Detect which cell encompasses the target text, then output its [x, y] center coordinate. 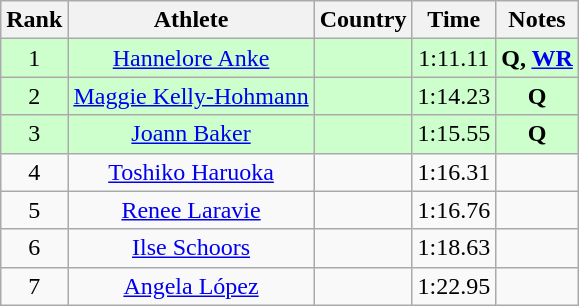
Notes [538, 20]
2 [34, 96]
3 [34, 134]
Country [363, 20]
1:16.76 [454, 210]
1:14.23 [454, 96]
Hannelore Anke [191, 58]
6 [34, 248]
Toshiko Haruoka [191, 172]
Maggie Kelly-Hohmann [191, 96]
1:22.95 [454, 286]
Renee Laravie [191, 210]
Time [454, 20]
4 [34, 172]
1:15.55 [454, 134]
Athlete [191, 20]
7 [34, 286]
Ilse Schoors [191, 248]
1:18.63 [454, 248]
5 [34, 210]
1 [34, 58]
1:16.31 [454, 172]
Q, WR [538, 58]
Angela López [191, 286]
Joann Baker [191, 134]
1:11.11 [454, 58]
Rank [34, 20]
